Scan for the cell matching the given text and deliver its [x, y] coordinate at center. 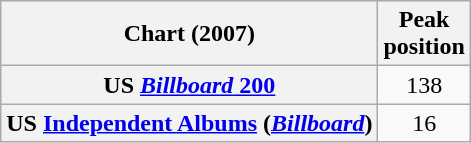
Peak position [424, 34]
US Independent Albums (Billboard) [190, 123]
16 [424, 123]
138 [424, 85]
US Billboard 200 [190, 85]
Chart (2007) [190, 34]
